Detect which cell encompasses the target text, then output its [x, y] center coordinate. 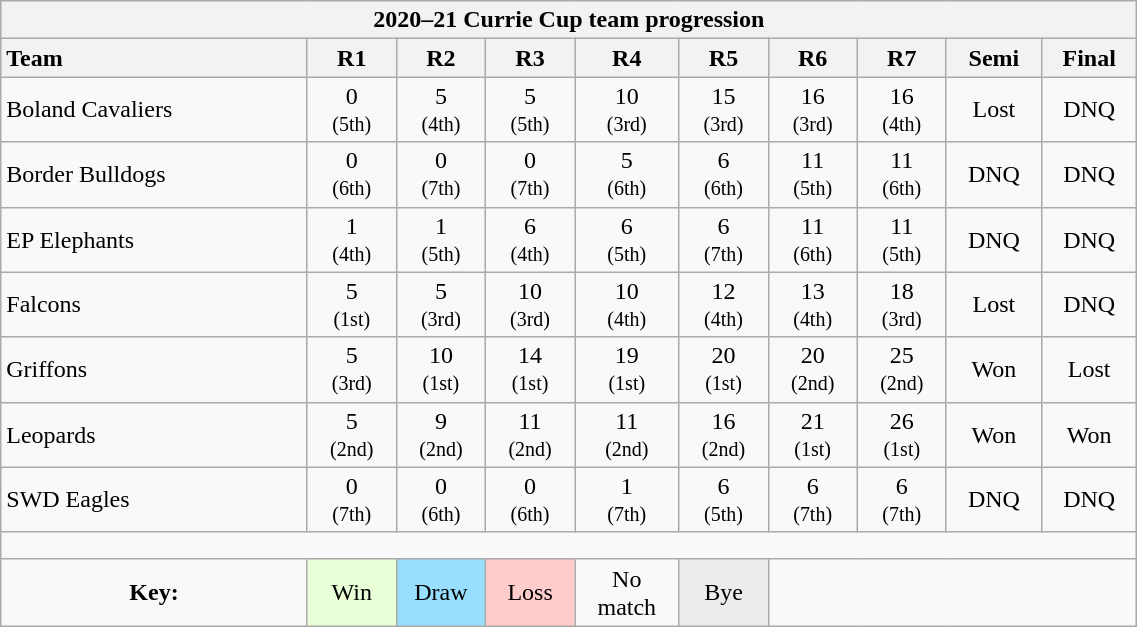
26 (1st) [902, 434]
Semi [994, 58]
0 (5th) [352, 110]
Leopards [154, 434]
Final [1090, 58]
Key: [154, 592]
Loss [530, 592]
1 (4th) [352, 240]
Border Bulldogs [154, 174]
15 (3rd) [724, 110]
Team [154, 58]
20 (1st) [724, 370]
Falcons [154, 304]
R4 [627, 58]
19 (1st) [627, 370]
25 (2nd) [902, 370]
No match [627, 592]
14 (1st) [530, 370]
Win [352, 592]
2020–21 Currie Cup team progression [569, 20]
5 (6th) [627, 174]
10 (4th) [627, 304]
Bye [724, 592]
EP Elephants [154, 240]
10 (1st) [440, 370]
13 (4th) [812, 304]
21 (1st) [812, 434]
SWD Eagles [154, 500]
16 (2nd) [724, 434]
16 (3rd) [812, 110]
5 (2nd) [352, 434]
1 (7th) [627, 500]
R7 [902, 58]
R3 [530, 58]
12 (4th) [724, 304]
Boland Cavaliers [154, 110]
5 (1st) [352, 304]
R1 [352, 58]
20 (2nd) [812, 370]
Griffons [154, 370]
6 (4th) [530, 240]
6 (6th) [724, 174]
1 (5th) [440, 240]
R2 [440, 58]
R5 [724, 58]
18 (3rd) [902, 304]
5 (5th) [530, 110]
9 (2nd) [440, 434]
5 (4th) [440, 110]
16 (4th) [902, 110]
Draw [440, 592]
R6 [812, 58]
